Return (x, y) of the center of cell containing provided text 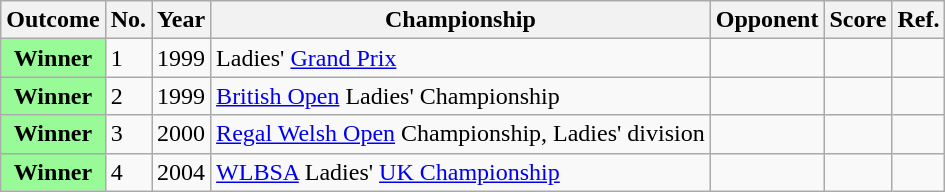
Outcome (53, 20)
No. (128, 20)
Score (858, 20)
Championship (461, 20)
2000 (182, 134)
British Open Ladies' Championship (461, 96)
1 (128, 58)
Regal Welsh Open Championship, Ladies' division (461, 134)
Year (182, 20)
Ref. (918, 20)
4 (128, 172)
Opponent (767, 20)
2004 (182, 172)
2 (128, 96)
Ladies' Grand Prix (461, 58)
3 (128, 134)
WLBSA Ladies' UK Championship (461, 172)
